Extract the [x, y] coordinate from the center of the cell holding the provided text.  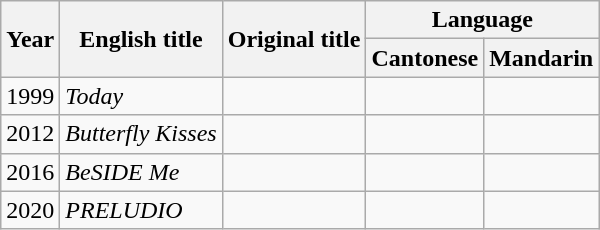
Cantonese [425, 58]
1999 [30, 96]
2012 [30, 134]
BeSIDE Me [141, 172]
Mandarin [542, 58]
Language [482, 20]
PRELUDIO [141, 210]
Today [141, 96]
Year [30, 39]
2016 [30, 172]
2020 [30, 210]
English title [141, 39]
Original title [294, 39]
Butterfly Kisses [141, 134]
